Extract the (x, y) coordinate from the center of the cell holding the provided text.  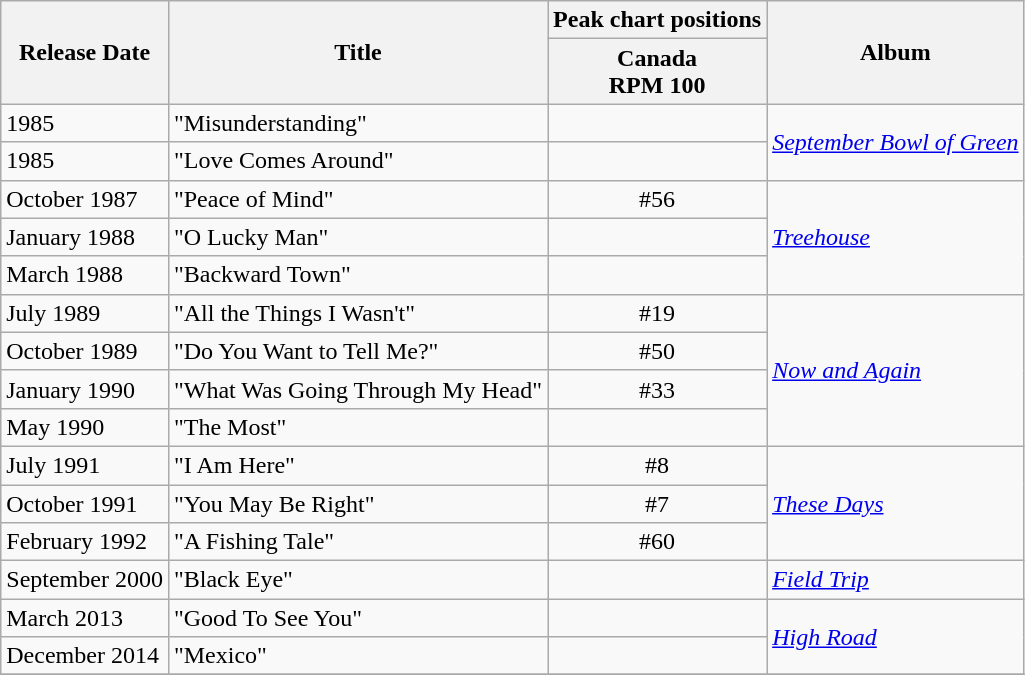
"A Fishing Tale" (358, 542)
"You May Be Right" (358, 503)
February 1992 (85, 542)
#56 (658, 199)
These Days (896, 503)
Release Date (85, 52)
September 2000 (85, 580)
"The Most" (358, 427)
"Backward Town" (358, 275)
High Road (896, 637)
December 2014 (85, 656)
Album (896, 52)
#8 (658, 465)
#33 (658, 389)
October 1987 (85, 199)
"Mexico" (358, 656)
March 1988 (85, 275)
Canada RPM 100 (658, 72)
#60 (658, 542)
Field Trip (896, 580)
#7 (658, 503)
September Bowl of Green (896, 142)
October 1989 (85, 351)
Title (358, 52)
Peak chart positions (658, 20)
#50 (658, 351)
Now and Again (896, 370)
May 1990 (85, 427)
Treehouse (896, 237)
"Do You Want to Tell Me?" (358, 351)
"Good To See You" (358, 618)
"Peace of Mind" (358, 199)
"Black Eye" (358, 580)
"What Was Going Through My Head" (358, 389)
July 1991 (85, 465)
January 1990 (85, 389)
January 1988 (85, 237)
"O Lucky Man" (358, 237)
March 2013 (85, 618)
"Love Comes Around" (358, 161)
#19 (658, 313)
"All the Things I Wasn't" (358, 313)
October 1991 (85, 503)
July 1989 (85, 313)
"Misunderstanding" (358, 123)
"I Am Here" (358, 465)
